Determine the (x, y) coordinate at the center of the cell enclosing the given text.  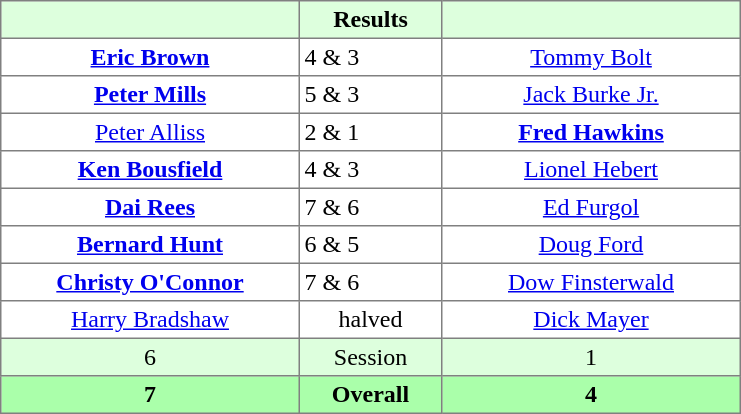
Peter Mills (150, 95)
Ed Furgol (591, 207)
Doug Ford (591, 245)
Dai Rees (150, 207)
Dow Finsterwald (591, 282)
Fred Hawkins (591, 132)
Peter Alliss (150, 132)
Overall (370, 395)
Harry Bradshaw (150, 320)
7 (150, 395)
Eric Brown (150, 57)
Christy O'Connor (150, 282)
Bernard Hunt (150, 245)
1 (591, 357)
halved (370, 320)
5 & 3 (370, 95)
Results (370, 20)
6 & 5 (370, 245)
4 (591, 395)
Dick Mayer (591, 320)
6 (150, 357)
Session (370, 357)
2 & 1 (370, 132)
Jack Burke Jr. (591, 95)
Tommy Bolt (591, 57)
Ken Bousfield (150, 170)
Lionel Hebert (591, 170)
